Capture the cell that displays the provided text and extract its [x, y] central coordinate. 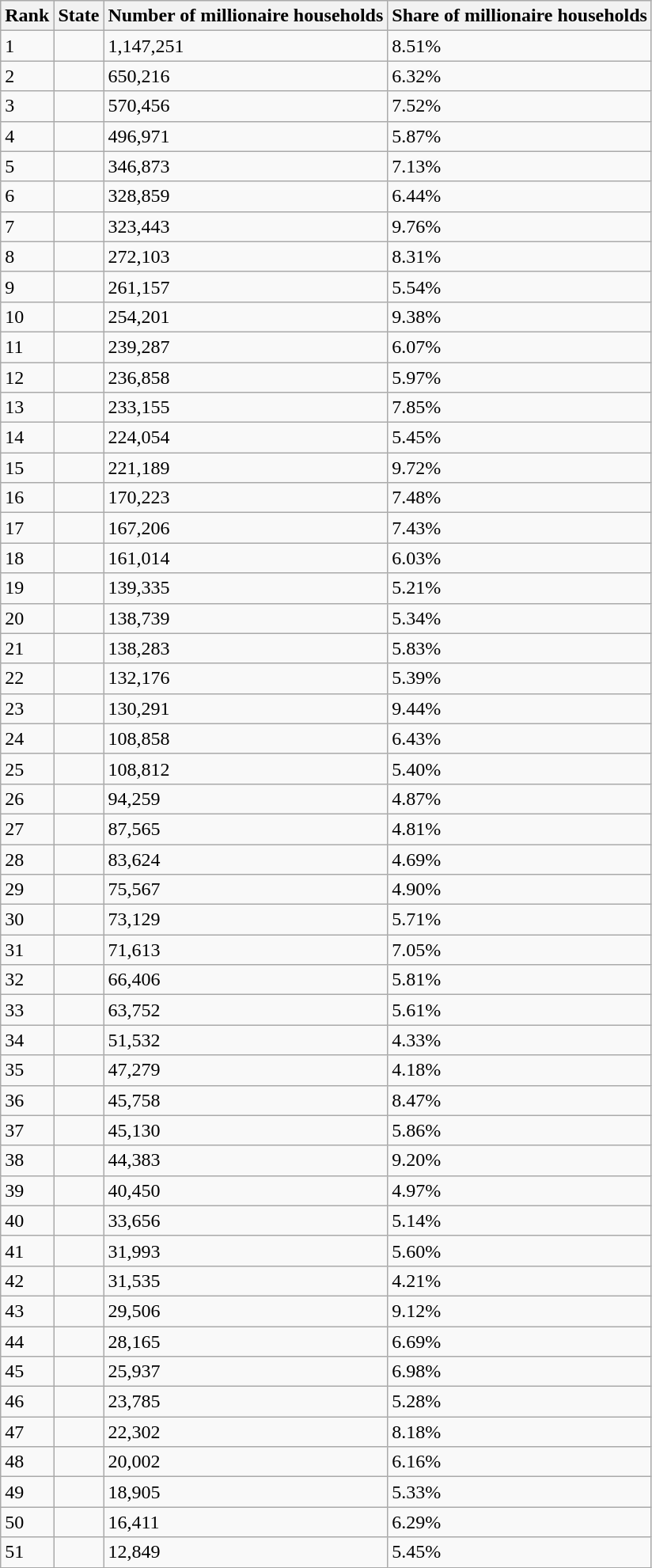
24 [27, 738]
5.39% [520, 678]
33,656 [245, 1221]
7.43% [520, 528]
1 [27, 46]
6.03% [520, 558]
6.43% [520, 738]
4.81% [520, 829]
328,859 [245, 196]
47,279 [245, 1070]
8.31% [520, 256]
5.61% [520, 1010]
20,002 [245, 1462]
50 [27, 1522]
39 [27, 1190]
5.14% [520, 1221]
7.05% [520, 950]
5.21% [520, 588]
5.97% [520, 378]
6.07% [520, 347]
5.33% [520, 1492]
18 [27, 558]
29 [27, 890]
12 [27, 378]
108,812 [245, 769]
650,216 [245, 76]
5.60% [520, 1251]
Rank [27, 16]
4 [27, 136]
9.38% [520, 317]
5.54% [520, 287]
22 [27, 678]
25,937 [245, 1372]
Share of millionaire households [520, 16]
5.40% [520, 769]
4.87% [520, 799]
83,624 [245, 859]
5.28% [520, 1402]
15 [27, 468]
28 [27, 859]
7.13% [520, 166]
170,223 [245, 498]
23 [27, 708]
37 [27, 1130]
224,054 [245, 438]
63,752 [245, 1010]
167,206 [245, 528]
45 [27, 1372]
5.83% [520, 648]
4.69% [520, 859]
18,905 [245, 1492]
4.33% [520, 1040]
40 [27, 1221]
45,758 [245, 1100]
12,849 [245, 1552]
94,259 [245, 799]
30 [27, 920]
10 [27, 317]
42 [27, 1281]
21 [27, 648]
7.48% [520, 498]
6.98% [520, 1372]
6.32% [520, 76]
32 [27, 980]
6.69% [520, 1342]
20 [27, 618]
9.72% [520, 468]
7 [27, 226]
5.86% [520, 1130]
132,176 [245, 678]
43 [27, 1311]
66,406 [245, 980]
8.47% [520, 1100]
14 [27, 438]
36 [27, 1100]
28,165 [245, 1342]
87,565 [245, 829]
25 [27, 769]
71,613 [245, 950]
State [79, 16]
44,383 [245, 1160]
31,535 [245, 1281]
19 [27, 588]
29,506 [245, 1311]
2 [27, 76]
9.44% [520, 708]
31,993 [245, 1251]
26 [27, 799]
7.85% [520, 408]
130,291 [245, 708]
13 [27, 408]
34 [27, 1040]
16,411 [245, 1522]
35 [27, 1070]
48 [27, 1462]
233,155 [245, 408]
261,157 [245, 287]
5 [27, 166]
31 [27, 950]
46 [27, 1402]
38 [27, 1160]
8 [27, 256]
4.18% [520, 1070]
138,283 [245, 648]
41 [27, 1251]
45,130 [245, 1130]
40,450 [245, 1190]
4.21% [520, 1281]
5.71% [520, 920]
17 [27, 528]
4.90% [520, 890]
570,456 [245, 106]
4.97% [520, 1190]
1,147,251 [245, 46]
49 [27, 1492]
33 [27, 1010]
47 [27, 1432]
23,785 [245, 1402]
Number of millionaire households [245, 16]
6.29% [520, 1522]
236,858 [245, 378]
9.20% [520, 1160]
323,443 [245, 226]
7.52% [520, 106]
346,873 [245, 166]
9.76% [520, 226]
108,858 [245, 738]
221,189 [245, 468]
51,532 [245, 1040]
9 [27, 287]
6.44% [520, 196]
6 [27, 196]
254,201 [245, 317]
44 [27, 1342]
161,014 [245, 558]
139,335 [245, 588]
73,129 [245, 920]
5.34% [520, 618]
9.12% [520, 1311]
496,971 [245, 136]
22,302 [245, 1432]
11 [27, 347]
16 [27, 498]
27 [27, 829]
6.16% [520, 1462]
51 [27, 1552]
5.81% [520, 980]
3 [27, 106]
138,739 [245, 618]
8.51% [520, 46]
8.18% [520, 1432]
272,103 [245, 256]
75,567 [245, 890]
5.87% [520, 136]
239,287 [245, 347]
